Identify which cell holds the provided text, then report its (X, Y) central coordinate. 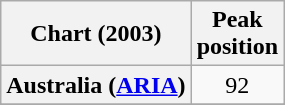
Peakposition (237, 34)
Chart (2003) (96, 34)
92 (237, 85)
Australia (ARIA) (96, 85)
